Locate the cell with the specified text and output its (X, Y) center coordinate. 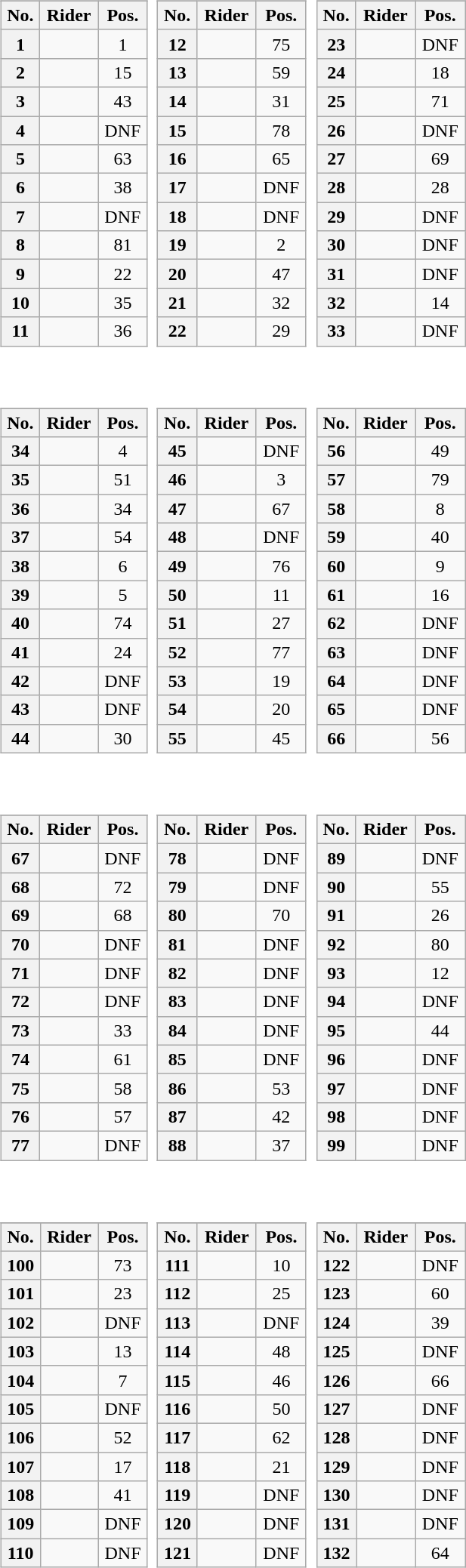
91 (336, 916)
96 (336, 1059)
93 (336, 973)
103 (20, 1351)
129 (337, 1467)
130 (337, 1496)
117 (178, 1437)
108 (20, 1496)
123 (337, 1294)
104 (20, 1380)
112 (178, 1294)
121 (178, 1553)
127 (337, 1409)
87 (177, 1117)
105 (20, 1409)
98 (336, 1117)
89 (336, 858)
128 (337, 1437)
97 (336, 1088)
125 (337, 1351)
124 (337, 1323)
102 (20, 1323)
110 (20, 1553)
86 (177, 1088)
88 (177, 1145)
95 (336, 1030)
120 (178, 1524)
111 (178, 1265)
106 (20, 1437)
83 (177, 1002)
115 (178, 1380)
84 (177, 1030)
122 (337, 1265)
113 (178, 1323)
85 (177, 1059)
101 (20, 1294)
107 (20, 1467)
119 (178, 1496)
131 (337, 1524)
126 (337, 1380)
99 (336, 1145)
No. Rider Pos. 78 DNF 79 DNF 80 70 81 DNF 82 DNF 83 DNF 84 DNF 85 DNF 86 53 87 42 88 37 (234, 977)
132 (337, 1553)
No. Rider Pos. 45 DNF 46 3 47 67 48 DNF 49 76 50 11 51 27 52 77 53 19 54 20 55 45 (234, 570)
100 (20, 1265)
90 (336, 887)
116 (178, 1409)
118 (178, 1467)
114 (178, 1351)
82 (177, 973)
92 (336, 944)
94 (336, 1002)
109 (20, 1524)
